Locate the cell with the specified text and output its (X, Y) center coordinate. 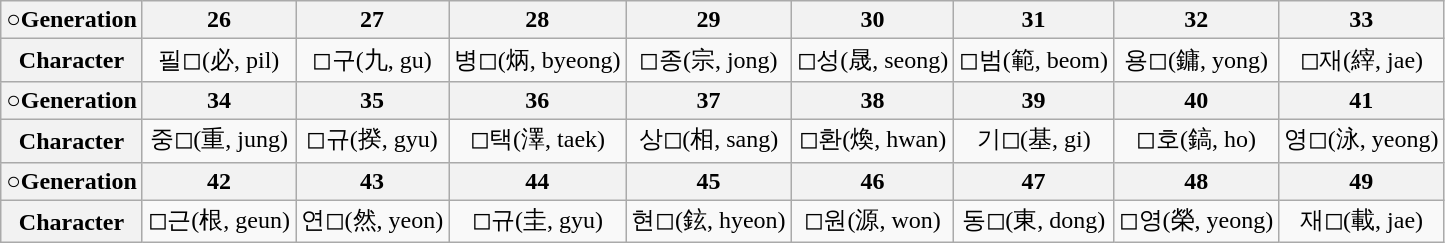
45 (708, 181)
용◻(鏞, yong) (1196, 60)
중◻(重, jung) (218, 140)
상◻(相, sang) (708, 140)
32 (1196, 20)
40 (1196, 100)
◻택(澤, taek) (538, 140)
38 (872, 100)
연◻(然, yeon) (372, 222)
26 (218, 20)
병◻(炳, byeong) (538, 60)
44 (538, 181)
필◻(必, pil) (218, 60)
◻규(揆, gyu) (372, 140)
◻근(根, geun) (218, 222)
31 (1034, 20)
36 (538, 100)
◻호(鎬, ho) (1196, 140)
48 (1196, 181)
39 (1034, 100)
◻규(圭, gyu) (538, 222)
기◻(基, gi) (1034, 140)
28 (538, 20)
◻성(晟, seong) (872, 60)
재◻(載, jae) (1362, 222)
영◻(泳, yeong) (1362, 140)
37 (708, 100)
41 (1362, 100)
46 (872, 181)
◻범(範, beom) (1034, 60)
30 (872, 20)
현◻(鉉, hyeon) (708, 222)
동◻(東, dong) (1034, 222)
◻원(源, won) (872, 222)
34 (218, 100)
◻구(九, gu) (372, 60)
49 (1362, 181)
◻영(榮, yeong) (1196, 222)
◻재(縡, jae) (1362, 60)
◻종(宗, jong) (708, 60)
43 (372, 181)
47 (1034, 181)
◻환(煥, hwan) (872, 140)
33 (1362, 20)
42 (218, 181)
35 (372, 100)
29 (708, 20)
27 (372, 20)
